Return [X, Y] of the center of cell containing provided text 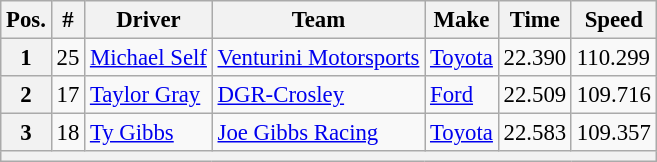
Driver [149, 20]
Speed [614, 20]
109.357 [614, 133]
17 [68, 95]
Joe Gibbs Racing [318, 133]
Pos. [26, 20]
18 [68, 133]
25 [68, 58]
Ty Gibbs [149, 133]
3 [26, 133]
Taylor Gray [149, 95]
22.509 [534, 95]
Ford [462, 95]
22.390 [534, 58]
110.299 [614, 58]
# [68, 20]
Time [534, 20]
DGR-Crosley [318, 95]
Team [318, 20]
22.583 [534, 133]
2 [26, 95]
1 [26, 58]
Michael Self [149, 58]
109.716 [614, 95]
Make [462, 20]
Venturini Motorsports [318, 58]
